Identify which cell holds the provided text, then report its (X, Y) central coordinate. 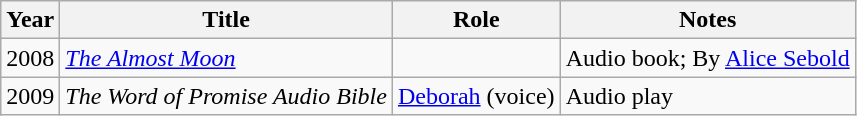
Year (30, 20)
The Almost Moon (226, 58)
Audio play (708, 96)
The Word of Promise Audio Bible (226, 96)
Role (476, 20)
Title (226, 20)
Audio book; By Alice Sebold (708, 58)
2009 (30, 96)
Deborah (voice) (476, 96)
Notes (708, 20)
2008 (30, 58)
